Identify which cell holds the provided text, then report its [X, Y] central coordinate. 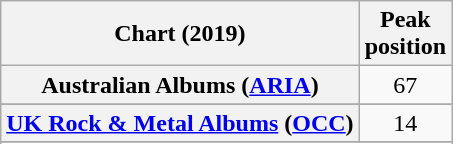
Australian Albums (ARIA) [180, 85]
67 [405, 85]
UK Rock & Metal Albums (OCC) [180, 123]
Chart (2019) [180, 34]
Peakposition [405, 34]
14 [405, 123]
